Pinpoint the cell where the given text exists, returning its [x, y] midpoint coordinate. 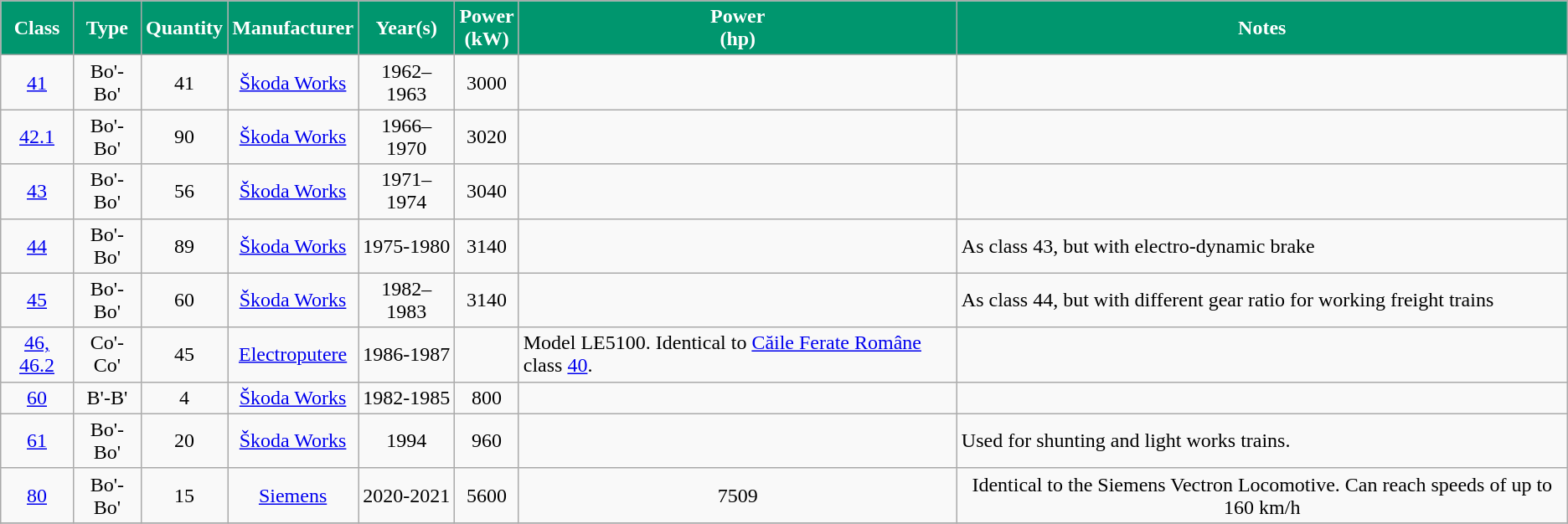
800 [487, 398]
56 [184, 191]
1982–1983 [407, 300]
Co'-Co' [107, 355]
15 [184, 496]
Electroputere [293, 355]
1962–1963 [407, 82]
Class [37, 28]
5600 [487, 496]
43 [37, 191]
Power(hp) [737, 28]
3040 [487, 191]
89 [184, 246]
4 [184, 398]
Power(kW) [487, 28]
44 [37, 246]
Type [107, 28]
Manufacturer [293, 28]
As class 43, but with electro-dynamic brake [1261, 246]
20 [184, 440]
1994 [407, 440]
B'-B' [107, 398]
1986-1987 [407, 355]
Used for shunting and light works trains. [1261, 440]
80 [37, 496]
7509 [737, 496]
90 [184, 137]
1966–1970 [407, 137]
46, 46.2 [37, 355]
2020-2021 [407, 496]
1975-1980 [407, 246]
42.1 [37, 137]
3020 [487, 137]
960 [487, 440]
1971–1974 [407, 191]
As class 44, but with different gear ratio for working freight trains [1261, 300]
Model LE5100. Identical to Căile Ferate Române class 40. [737, 355]
1982-1985 [407, 398]
3000 [487, 82]
Siemens [293, 496]
Quantity [184, 28]
Identical to the Siemens Vectron Locomotive. Can reach speeds of up to 160 km/h [1261, 496]
Notes [1261, 28]
Year(s) [407, 28]
61 [37, 440]
